Search for the cell housing the specified text and yield its [x, y] center coordinate. 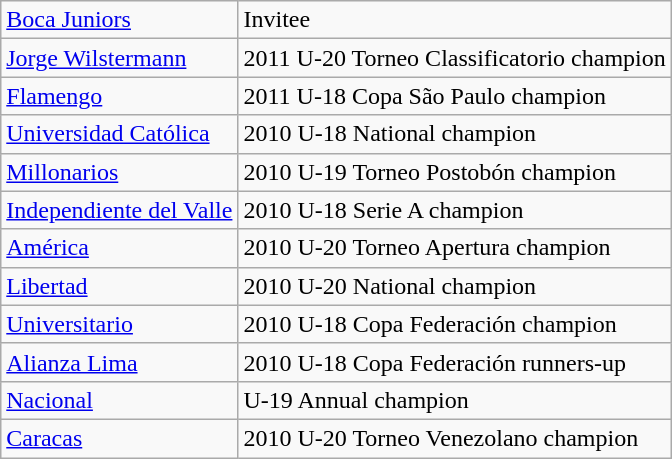
Independiente del Valle [120, 210]
2011 U-18 Copa São Paulo champion [454, 96]
2010 U-18 Copa Federación champion [454, 324]
2010 U-20 Torneo Apertura champion [454, 248]
Universitario [120, 324]
2010 U-18 National champion [454, 134]
Invitee [454, 20]
Flamengo [120, 96]
2010 U-20 Torneo Venezolano champion [454, 438]
Libertad [120, 286]
2010 U-18 Copa Federación runners-up [454, 362]
Universidad Católica [120, 134]
2010 U-20 National champion [454, 286]
Alianza Lima [120, 362]
2010 U-18 Serie A champion [454, 210]
América [120, 248]
U-19 Annual champion [454, 400]
Nacional [120, 400]
2011 U-20 Torneo Classificatorio champion [454, 58]
Caracas [120, 438]
Millonarios [120, 172]
Boca Juniors [120, 20]
2010 U-19 Torneo Postobón champion [454, 172]
Jorge Wilstermann [120, 58]
